Provide the (X, Y) coordinate of the cell's center where the given text is located.  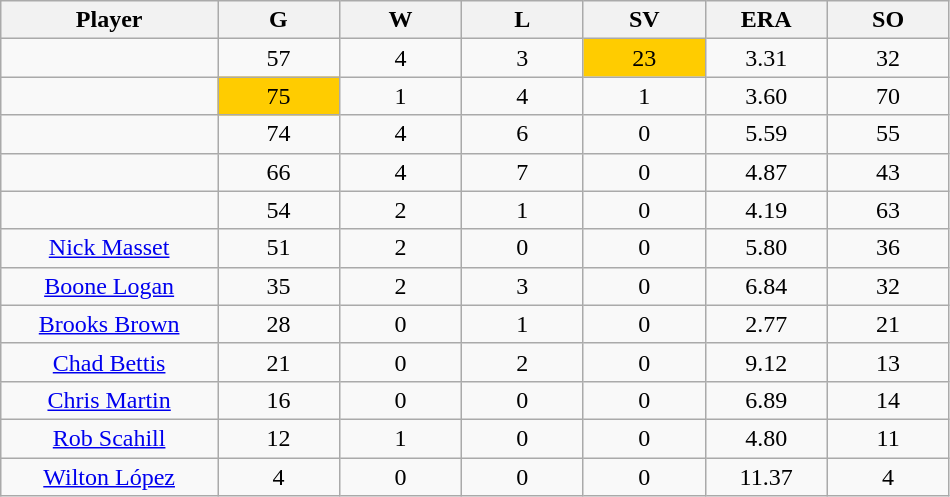
Boone Logan (110, 286)
Chad Bettis (110, 362)
55 (888, 134)
11.37 (766, 477)
Wilton López (110, 477)
5.59 (766, 134)
2.77 (766, 324)
Player (110, 20)
L (522, 20)
Brooks Brown (110, 324)
5.80 (766, 248)
4.19 (766, 210)
54 (279, 210)
12 (279, 438)
W (400, 20)
Nick Masset (110, 248)
23 (644, 58)
Chris Martin (110, 400)
3.60 (766, 96)
7 (522, 172)
66 (279, 172)
3.31 (766, 58)
63 (888, 210)
14 (888, 400)
G (279, 20)
SV (644, 20)
6.89 (766, 400)
ERA (766, 20)
75 (279, 96)
70 (888, 96)
Rob Scahill (110, 438)
SO (888, 20)
35 (279, 286)
11 (888, 438)
13 (888, 362)
51 (279, 248)
57 (279, 58)
4.87 (766, 172)
28 (279, 324)
74 (279, 134)
36 (888, 248)
43 (888, 172)
4.80 (766, 438)
6.84 (766, 286)
6 (522, 134)
16 (279, 400)
9.12 (766, 362)
